From the cell containing the given text, extract its center point as [x, y] coordinate. 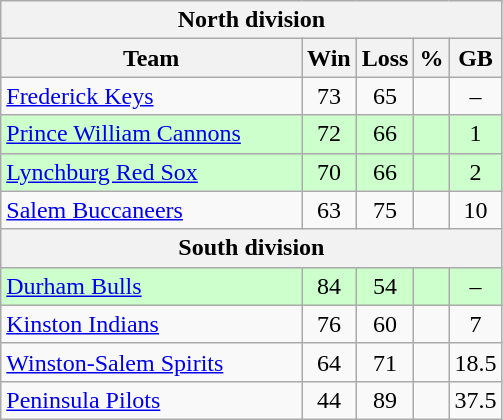
Durham Bulls [152, 286]
72 [330, 134]
Loss [385, 58]
Win [330, 58]
76 [330, 324]
71 [385, 362]
% [432, 58]
10 [476, 210]
54 [385, 286]
60 [385, 324]
Winston-Salem Spirits [152, 362]
North division [252, 20]
Lynchburg Red Sox [152, 172]
Team [152, 58]
2 [476, 172]
64 [330, 362]
Kinston Indians [152, 324]
Frederick Keys [152, 96]
84 [330, 286]
1 [476, 134]
63 [330, 210]
Peninsula Pilots [152, 400]
44 [330, 400]
7 [476, 324]
18.5 [476, 362]
South division [252, 248]
75 [385, 210]
70 [330, 172]
89 [385, 400]
73 [330, 96]
GB [476, 58]
Prince William Cannons [152, 134]
65 [385, 96]
Salem Buccaneers [152, 210]
37.5 [476, 400]
